Scan for the cell matching the given text and deliver its (X, Y) coordinate at center. 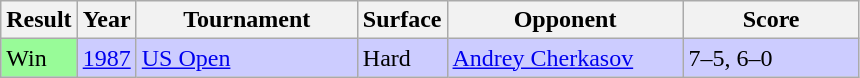
Result (39, 20)
Score (771, 20)
US Open (246, 58)
1987 (106, 58)
Opponent (565, 20)
Surface (402, 20)
7–5, 6–0 (771, 58)
Tournament (246, 20)
Year (106, 20)
Andrey Cherkasov (565, 58)
Win (39, 58)
Hard (402, 58)
